Find where the given text appears and provide that cell's center as [x, y] coordinate. 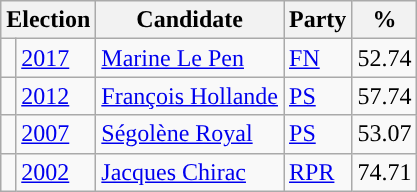
2012 [56, 96]
FN [318, 58]
Candidate [190, 20]
% [384, 20]
74.71 [384, 172]
Election [48, 20]
Ségolène Royal [190, 134]
RPR [318, 172]
53.07 [384, 134]
Party [318, 20]
52.74 [384, 58]
2017 [56, 58]
57.74 [384, 96]
Jacques Chirac [190, 172]
François Hollande [190, 96]
2007 [56, 134]
Marine Le Pen [190, 58]
2002 [56, 172]
